Locate the cell with the specified text and output its (x, y) center coordinate. 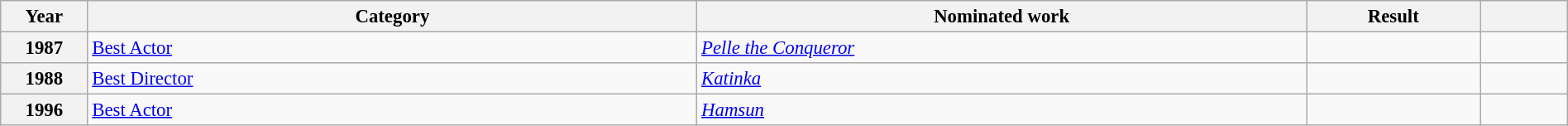
Category (392, 17)
Best Director (392, 79)
1988 (45, 79)
Result (1394, 17)
Year (45, 17)
1996 (45, 110)
Katinka (1002, 79)
Pelle the Conqueror (1002, 48)
1987 (45, 48)
Hamsun (1002, 110)
Nominated work (1002, 17)
